Return the [X, Y] coordinate for the center point of the cell that contains the specified text.  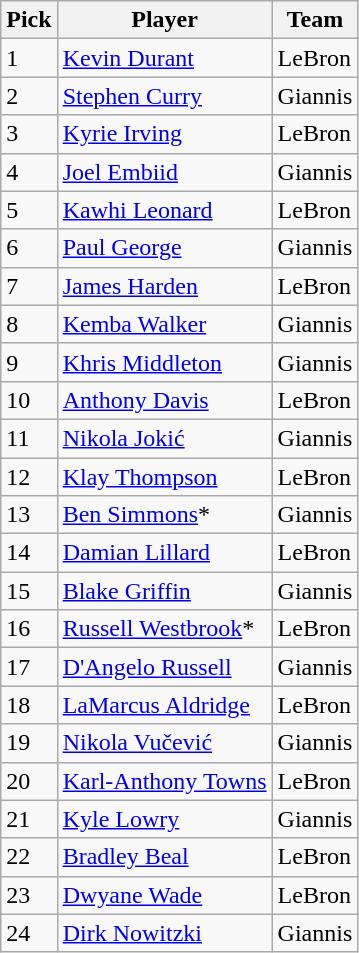
5 [29, 210]
7 [29, 286]
James Harden [164, 286]
Kemba Walker [164, 324]
17 [29, 667]
24 [29, 933]
22 [29, 857]
Stephen Curry [164, 96]
Dirk Nowitzki [164, 933]
Kevin Durant [164, 58]
12 [29, 477]
Nikola Vučević [164, 743]
Anthony Davis [164, 400]
Paul George [164, 248]
Bradley Beal [164, 857]
19 [29, 743]
Klay Thompson [164, 477]
Khris Middleton [164, 362]
Joel Embiid [164, 172]
Kyrie Irving [164, 134]
1 [29, 58]
21 [29, 819]
18 [29, 705]
Karl-Anthony Towns [164, 781]
10 [29, 400]
8 [29, 324]
Russell Westbrook* [164, 629]
6 [29, 248]
16 [29, 629]
9 [29, 362]
Blake Griffin [164, 591]
Team [315, 20]
Pick [29, 20]
Ben Simmons* [164, 515]
13 [29, 515]
Dwyane Wade [164, 895]
Kyle Lowry [164, 819]
LaMarcus Aldridge [164, 705]
3 [29, 134]
14 [29, 553]
15 [29, 591]
D'Angelo Russell [164, 667]
23 [29, 895]
11 [29, 438]
20 [29, 781]
Damian Lillard [164, 553]
4 [29, 172]
2 [29, 96]
Nikola Jokić [164, 438]
Player [164, 20]
Kawhi Leonard [164, 210]
